Return the (x, y) coordinate for the center point of the cell that contains the specified text.  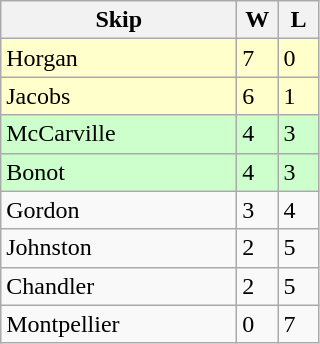
1 (298, 96)
Horgan (119, 58)
W (258, 20)
Bonot (119, 172)
McCarville (119, 134)
Jacobs (119, 96)
Skip (119, 20)
Gordon (119, 210)
L (298, 20)
Johnston (119, 248)
Chandler (119, 286)
6 (258, 96)
Montpellier (119, 324)
